Detect which cell encompasses the target text, then output its [x, y] center coordinate. 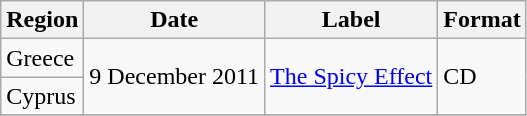
9 December 2011 [174, 77]
The Spicy Effect [352, 77]
Cyprus [42, 96]
Greece [42, 58]
Label [352, 20]
Date [174, 20]
Format [482, 20]
Region [42, 20]
CD [482, 77]
